Locate the cell with the specified text and output its (x, y) center coordinate. 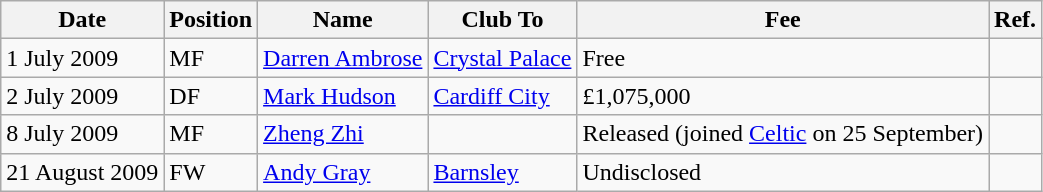
£1,075,000 (783, 96)
Darren Ambrose (343, 58)
Cardiff City (502, 96)
Crystal Palace (502, 58)
Released (joined Celtic on 25 September) (783, 134)
DF (211, 96)
Ref. (1016, 20)
Undisclosed (783, 172)
Barnsley (502, 172)
Date (82, 20)
21 August 2009 (82, 172)
Free (783, 58)
Fee (783, 20)
Zheng Zhi (343, 134)
Position (211, 20)
Andy Gray (343, 172)
Name (343, 20)
Mark Hudson (343, 96)
8 July 2009 (82, 134)
2 July 2009 (82, 96)
1 July 2009 (82, 58)
FW (211, 172)
Club To (502, 20)
